Extract the [X, Y] coordinate from the center of the cell holding the provided text.  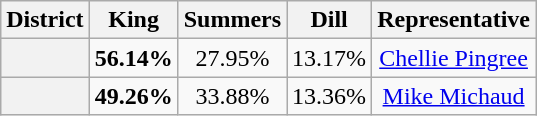
33.88% [232, 96]
13.17% [330, 58]
49.26% [134, 96]
Representative [454, 20]
27.95% [232, 58]
Chellie Pingree [454, 58]
56.14% [134, 58]
Dill [330, 20]
District [45, 20]
King [134, 20]
Summers [232, 20]
13.36% [330, 96]
Mike Michaud [454, 96]
